Output the (X, Y) coordinate of the center of the cell containing the given text.  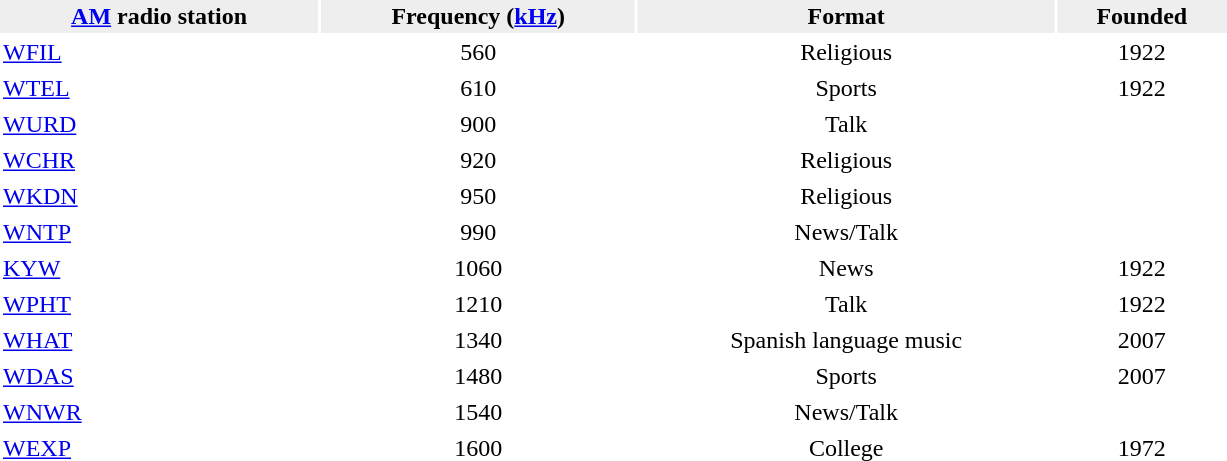
1210 (478, 304)
900 (478, 124)
Frequency (kHz) (478, 16)
KYW (159, 268)
Spanish language music (846, 340)
950 (478, 196)
920 (478, 160)
WKDN (159, 196)
WURD (159, 124)
WFIL (159, 52)
WHAT (159, 340)
WCHR (159, 160)
WTEL (159, 88)
WNWR (159, 412)
1480 (478, 376)
Format (846, 16)
AM radio station (159, 16)
WNTP (159, 232)
WDAS (159, 376)
WPHT (159, 304)
Founded (1142, 16)
News (846, 268)
1540 (478, 412)
1060 (478, 268)
610 (478, 88)
990 (478, 232)
1340 (478, 340)
560 (478, 52)
